Extract the [X, Y] coordinate from the center of the cell holding the provided text.  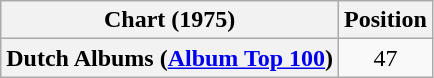
47 [386, 58]
Position [386, 20]
Chart (1975) [170, 20]
Dutch Albums (Album Top 100) [170, 58]
